Capture the cell that displays the provided text and extract its [x, y] central coordinate. 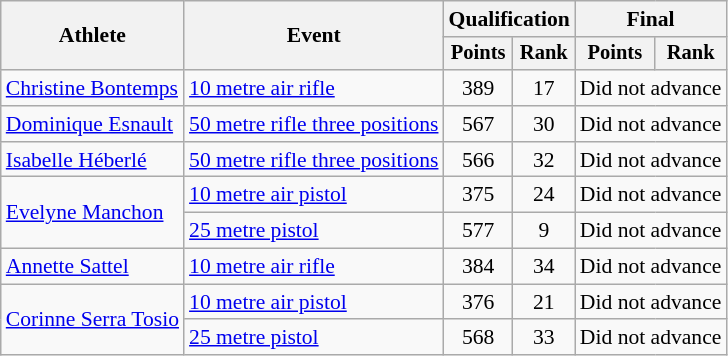
32 [544, 160]
577 [478, 231]
Corinne Serra Tosio [92, 320]
566 [478, 160]
Final [651, 19]
33 [544, 338]
30 [544, 124]
389 [478, 88]
567 [478, 124]
Isabelle Héberlé [92, 160]
376 [478, 302]
21 [544, 302]
375 [478, 195]
568 [478, 338]
384 [478, 267]
9 [544, 231]
Evelyne Manchon [92, 212]
Dominique Esnault [92, 124]
Qualification [510, 19]
Athlete [92, 36]
Event [314, 36]
24 [544, 195]
34 [544, 267]
Christine Bontemps [92, 88]
Annette Sattel [92, 267]
17 [544, 88]
